For the text-containing cell, return its midpoint in (X, Y) coordinate format. 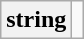
string (36, 20)
